Determine the [x, y] coordinate at the center of the cell enclosing the given text.  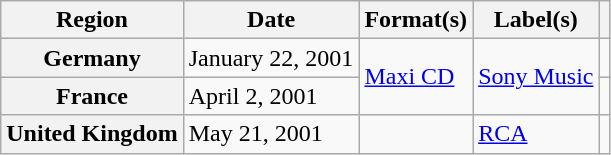
France [92, 96]
Label(s) [536, 20]
January 22, 2001 [271, 58]
Germany [92, 58]
Date [271, 20]
Format(s) [416, 20]
May 21, 2001 [271, 134]
Maxi CD [416, 77]
United Kingdom [92, 134]
Sony Music [536, 77]
RCA [536, 134]
Region [92, 20]
April 2, 2001 [271, 96]
